Scan for the cell matching the given text and deliver its [x, y] coordinate at center. 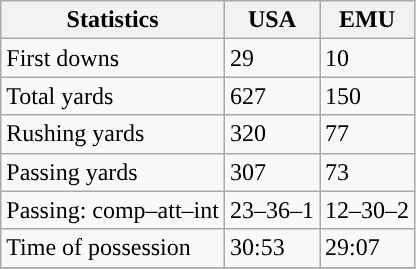
12–30–2 [368, 210]
77 [368, 134]
EMU [368, 20]
Passing yards [113, 172]
First downs [113, 58]
Total yards [113, 96]
73 [368, 172]
Statistics [113, 20]
320 [272, 134]
Rushing yards [113, 134]
627 [272, 96]
10 [368, 58]
23–36–1 [272, 210]
29 [272, 58]
USA [272, 20]
Time of possession [113, 248]
307 [272, 172]
150 [368, 96]
Passing: comp–att–int [113, 210]
30:53 [272, 248]
29:07 [368, 248]
